Scan for the cell matching the given text and deliver its (x, y) coordinate at center. 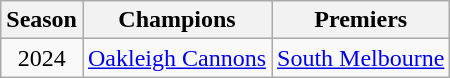
South Melbourne (361, 58)
Champions (176, 20)
Oakleigh Cannons (176, 58)
2024 (42, 58)
Season (42, 20)
Premiers (361, 20)
